Output the (X, Y) coordinate of the center of the cell containing the given text.  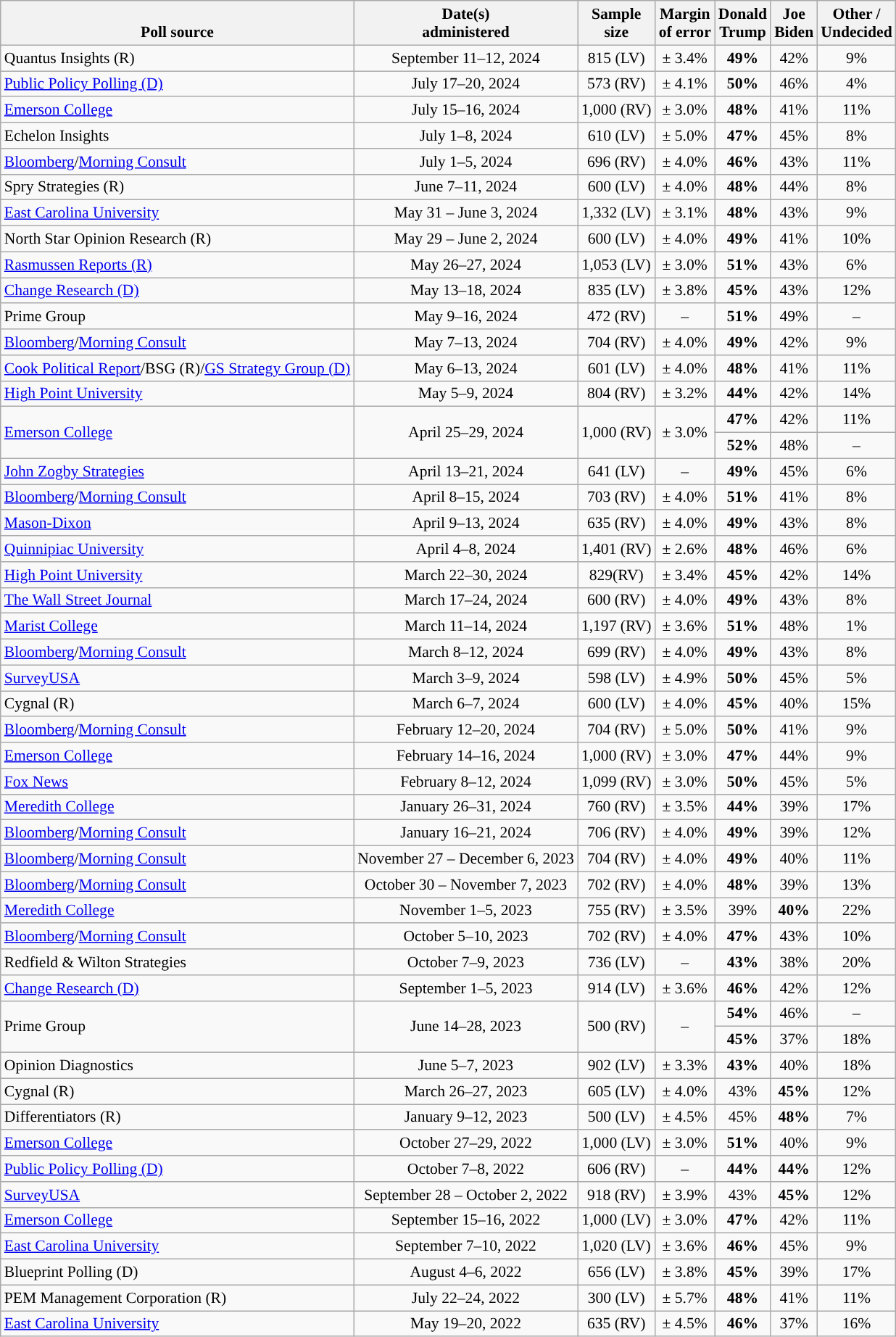
July 1–5, 2024 (465, 162)
4% (856, 84)
The Wall Street Journal (177, 600)
PEM Management Corporation (R) (177, 1298)
598 (LV) (616, 678)
656 (LV) (616, 1272)
May 7–13, 2024 (465, 342)
1,401 (RV) (616, 549)
610 (LV) (616, 136)
April 9–13, 2024 (465, 523)
April 13–21, 2024 (465, 471)
May 5–9, 2024 (465, 394)
June 7–11, 2024 (465, 187)
601 (LV) (616, 368)
September 1–5, 2023 (465, 988)
North Star Opinion Research (R) (177, 239)
641 (LV) (616, 471)
November 1–5, 2023 (465, 911)
1,020 (LV) (616, 1246)
October 30 – November 7, 2023 (465, 885)
605 (LV) (616, 1091)
September 11–12, 2024 (465, 58)
April 25–29, 2024 (465, 432)
July 17–20, 2024 (465, 84)
Samplesize (616, 23)
755 (RV) (616, 911)
736 (LV) (616, 962)
± 3.1% (685, 213)
16% (856, 1324)
699 (RV) (616, 653)
May 6–13, 2024 (465, 368)
500 (LV) (616, 1117)
January 16–21, 2024 (465, 833)
804 (RV) (616, 394)
February 8–12, 2024 (465, 782)
54% (742, 1014)
October 27–29, 2022 (465, 1143)
September 28 – October 2, 2022 (465, 1195)
± 5.7% (685, 1298)
Fox News (177, 782)
January 26–31, 2024 (465, 807)
573 (RV) (616, 84)
November 27 – December 6, 2023 (465, 859)
Other /Undecided (856, 23)
1,332 (LV) (616, 213)
703 (RV) (616, 497)
± 3.2% (685, 394)
April 4–8, 2024 (465, 549)
March 17–24, 2024 (465, 600)
May 13–18, 2024 (465, 291)
Differentiators (R) (177, 1117)
760 (RV) (616, 807)
May 29 – June 2, 2024 (465, 239)
Marist College (177, 626)
May 19–20, 2022 (465, 1324)
Quinnipiac University (177, 549)
1,197 (RV) (616, 626)
902 (LV) (616, 1066)
1,053 (LV) (616, 265)
7% (856, 1117)
Date(s)administered (465, 23)
May 26–27, 2024 (465, 265)
Mason-Dixon (177, 523)
± 4.1% (685, 84)
March 3–9, 2024 (465, 678)
± 4.9% (685, 678)
± 2.6% (685, 549)
Marginof error (685, 23)
Opinion Diagnostics (177, 1066)
706 (RV) (616, 833)
500 (RV) (616, 1027)
April 8–15, 2024 (465, 497)
March 6–7, 2024 (465, 704)
918 (RV) (616, 1195)
July 1–8, 2024 (465, 136)
May 9–16, 2024 (465, 317)
38% (794, 962)
835 (LV) (616, 291)
52% (742, 446)
June 5–7, 2023 (465, 1066)
October 7–9, 2023 (465, 962)
606 (RV) (616, 1169)
829(RV) (616, 575)
696 (RV) (616, 162)
John Zogby Strategies (177, 471)
JoeBiden (794, 23)
May 31 – June 3, 2024 (465, 213)
1% (856, 626)
Poll source (177, 23)
March 22–30, 2024 (465, 575)
Rasmussen Reports (R) (177, 265)
October 5–10, 2023 (465, 937)
± 3.9% (685, 1195)
July 15–16, 2024 (465, 110)
22% (856, 911)
15% (856, 704)
DonaldTrump (742, 23)
13% (856, 885)
March 8–12, 2024 (465, 653)
± 3.3% (685, 1066)
472 (RV) (616, 317)
September 15–16, 2022 (465, 1220)
Cook Political Report/BSG (R)/GS Strategy Group (D) (177, 368)
815 (LV) (616, 58)
Blueprint Polling (D) (177, 1272)
600 (RV) (616, 600)
20% (856, 962)
June 14–28, 2023 (465, 1027)
Redfield & Wilton Strategies (177, 962)
Echelon Insights (177, 136)
July 22–24, 2022 (465, 1298)
February 14–16, 2024 (465, 756)
March 11–14, 2024 (465, 626)
Quantus Insights (R) (177, 58)
February 12–20, 2024 (465, 730)
1,099 (RV) (616, 782)
September 7–10, 2022 (465, 1246)
January 9–12, 2023 (465, 1117)
March 26–27, 2023 (465, 1091)
300 (LV) (616, 1298)
Spry Strategies (R) (177, 187)
October 7–8, 2022 (465, 1169)
914 (LV) (616, 988)
August 4–6, 2022 (465, 1272)
